Find where the given text appears and provide that cell's center as [x, y] coordinate. 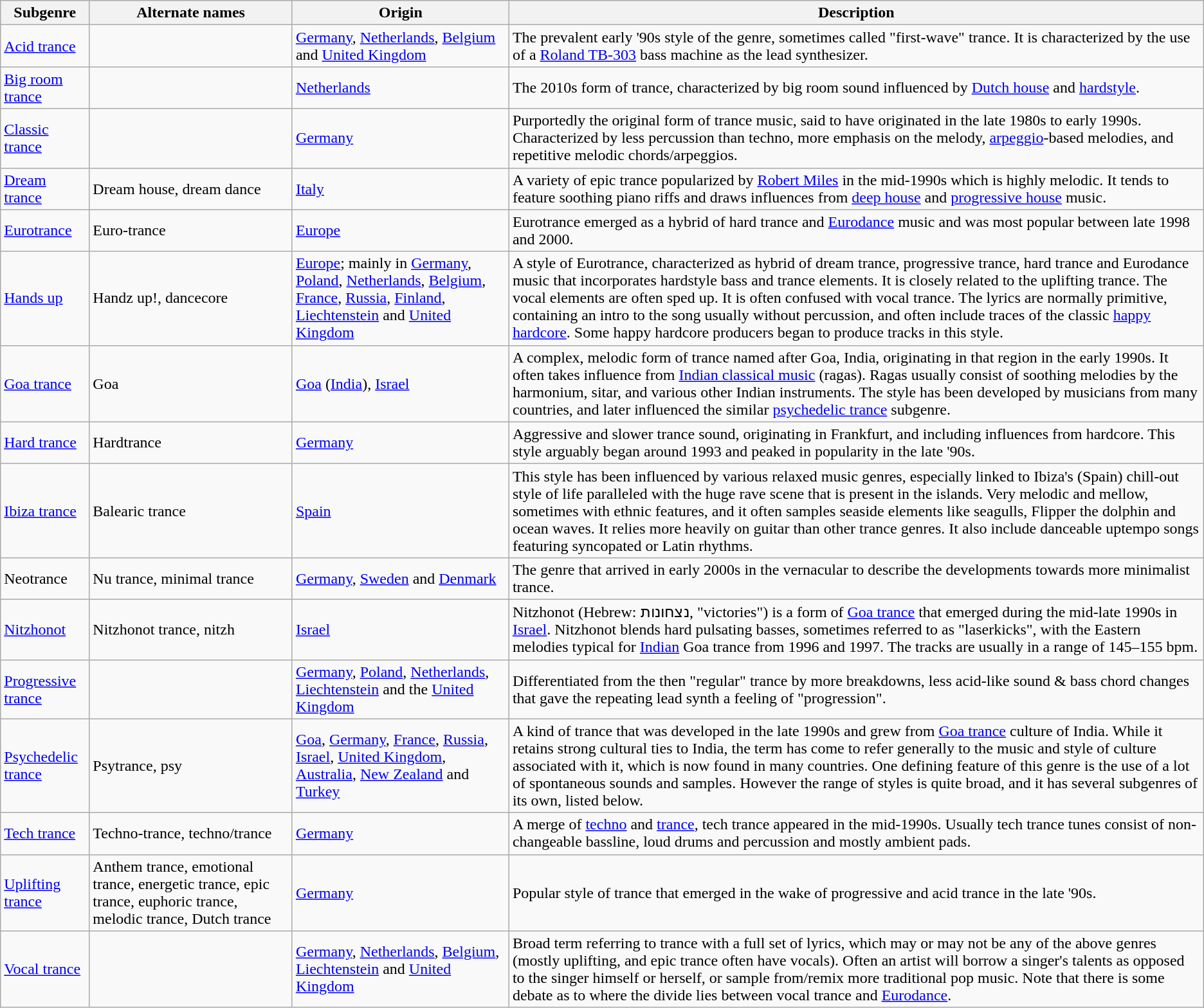
Dream trance [45, 189]
Anthem trance, emotional trance, energetic trance, epic trance, euphoric trance, melodic trance, Dutch trance [191, 892]
The genre that arrived in early 2000s in the vernacular to describe the developments towards more minimalist trance. [856, 579]
Spain [400, 510]
Nitzhonot trance, nitzh [191, 629]
Israel [400, 629]
Description [856, 13]
Acid trance [45, 46]
The 2010s form of trance, characterized by big room sound influenced by Dutch house and hardstyle. [856, 87]
Netherlands [400, 87]
Big room trance [45, 87]
Ibiza trance [45, 510]
Hands up [45, 298]
Europe; mainly in Germany, Poland, Netherlands, Belgium, France, Russia, Finland, Liechtenstein and United Kingdom [400, 298]
Eurotrance [45, 230]
Neotrance [45, 579]
Classic trance [45, 138]
Psychedelic trance [45, 766]
Vocal trance [45, 969]
Nu trance, minimal trance [191, 579]
Germany, Netherlands, Belgium, Liechtenstein and United Kingdom [400, 969]
Hard trance [45, 442]
Progressive trance [45, 689]
Europe [400, 230]
Euro-trance [191, 230]
Germany, Sweden and Denmark [400, 579]
Goa, Germany, France, Russia, Israel, United Kingdom, Australia, New Zealand and Turkey [400, 766]
Alternate names [191, 13]
Germany, Netherlands, Belgium and United Kingdom [400, 46]
Goa (India), Israel [400, 383]
Germany, Poland, Netherlands, Liechtenstein and the United Kingdom [400, 689]
Handz up!, dancecore [191, 298]
Subgenre [45, 13]
Dream house, dream dance [191, 189]
Italy [400, 189]
Techno-trance, techno/trance [191, 833]
Psytrance, psy [191, 766]
Goa trance [45, 383]
Origin [400, 13]
Nitzhonot [45, 629]
Hardtrance [191, 442]
Tech trance [45, 833]
Eurotrance emerged as a hybrid of hard trance and Eurodance music and was most popular between late 1998 and 2000. [856, 230]
Popular style of trance that emerged in the wake of progressive and acid trance in the late '90s. [856, 892]
Goa [191, 383]
Uplifting trance [45, 892]
Balearic trance [191, 510]
